Scan for the cell matching the given text and deliver its (x, y) coordinate at center. 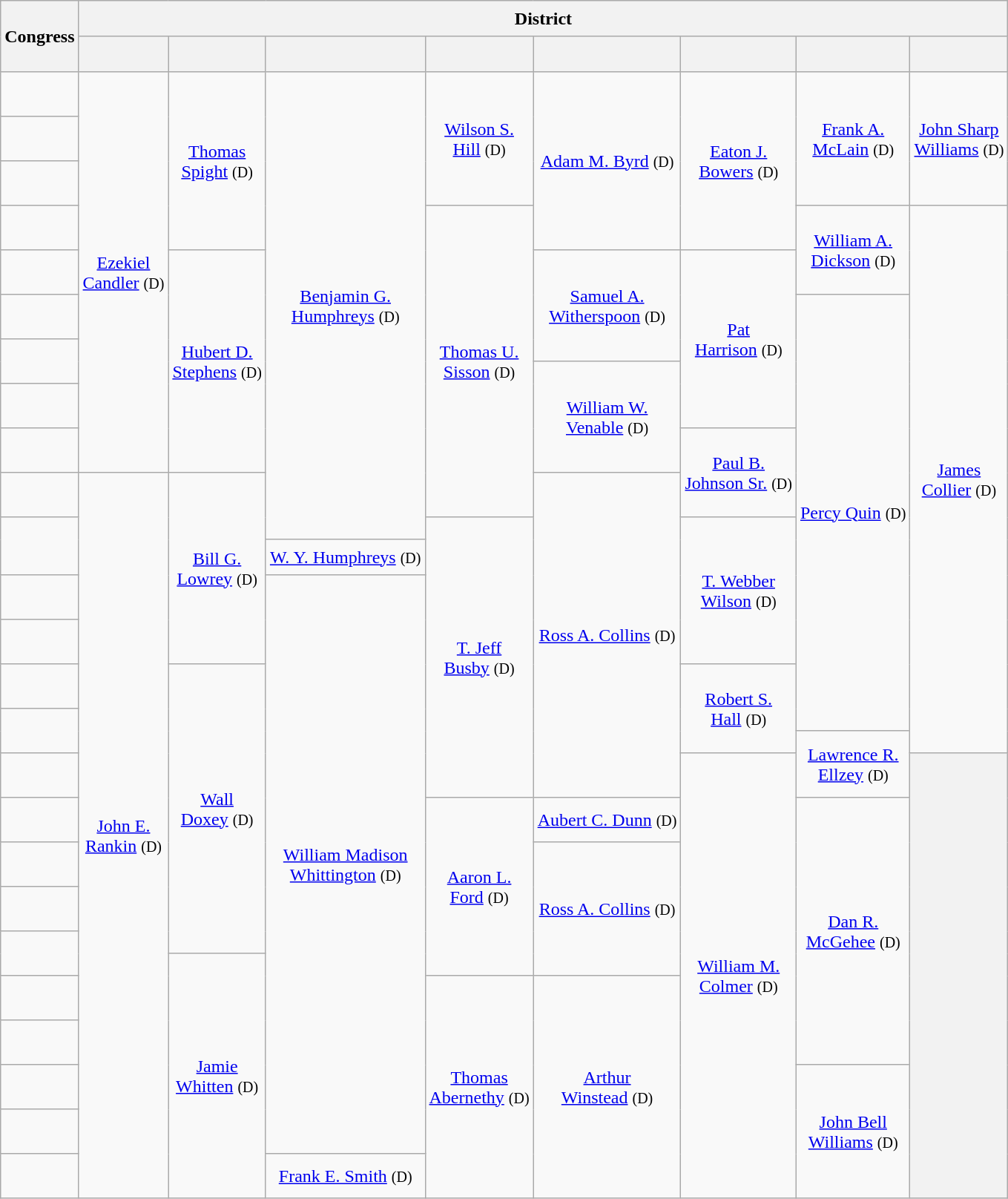
John E.Rankin (D) (123, 835)
Paul B.Johnson Sr. (D) (739, 473)
Thomas U.Sisson (D) (479, 361)
Bill G.Lowrey (D) (217, 568)
Aubert C. Dunn (D) (607, 820)
District (543, 19)
PatHarrison (D) (739, 339)
JamesCollier (D) (959, 479)
Frank E. Smith (D) (346, 1176)
William MadisonWhittington (D) (346, 864)
JamieWhitten (D) (217, 1076)
ThomasSpight (D) (217, 161)
Samuel A.Witherspoon (D) (607, 306)
William A.Dickson (D) (853, 250)
Lawrence R.Ellzey (D) (853, 764)
WallDoxey (D) (217, 809)
John BellWilliams (D) (853, 1131)
T. WebberWilson (D) (739, 591)
John SharpWilliams (D) (959, 139)
Eaton J.Bowers (D) (739, 161)
William M.Colmer (D) (739, 976)
Congress (40, 36)
William W.Venable (D) (607, 417)
ArthurWinstead (D) (607, 1087)
W. Y. Humphreys (D) (346, 557)
Frank A.McLain (D) (853, 139)
Adam M. Byrd (D) (607, 161)
Dan R.McGehee (D) (853, 931)
Benjamin G.Humphreys (D) (346, 306)
Aaron L.Ford (D) (479, 887)
ThomasAbernethy (D) (479, 1087)
Wilson S.Hill (D) (479, 139)
T. JeffBusby (D) (479, 657)
Percy Quin (D) (853, 513)
Hubert D.Stephens (D) (217, 361)
Robert S.Hall (D) (739, 709)
EzekielCandler (D) (123, 272)
